Return [X, Y] of the center of cell containing provided text 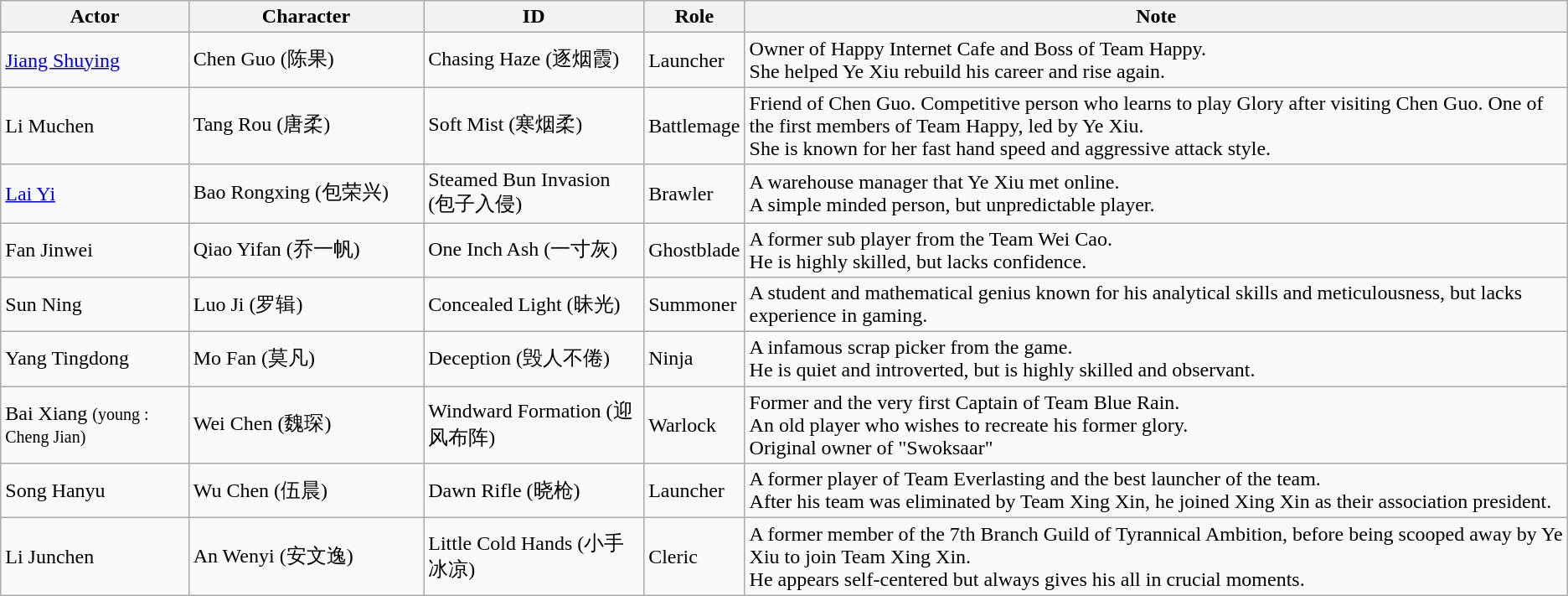
Yang Tingdong [95, 359]
Brawler [694, 194]
A former sub player from the Team Wei Cao. He is highly skilled, but lacks confidence. [1156, 250]
Li Muchen [95, 126]
Sun Ning [95, 305]
Fan Jinwei [95, 250]
A student and mathematical genius known for his analytical skills and meticulousness, but lacks experience in gaming. [1156, 305]
An Wenyi (安文逸) [307, 557]
Warlock [694, 425]
Character [307, 17]
ID [534, 17]
Wu Chen (伍晨) [307, 491]
Lai Yi [95, 194]
Deception (毁人不倦) [534, 359]
Li Junchen [95, 557]
One Inch Ash (一寸灰) [534, 250]
A infamous scrap picker from the game. He is quiet and introverted, but is highly skilled and observant. [1156, 359]
Former and the very first Captain of Team Blue Rain.An old player who wishes to recreate his former glory.Original owner of "Swoksaar" [1156, 425]
Summoner [694, 305]
Concealed Light (昧光) [534, 305]
Windward Formation (迎风布阵) [534, 425]
Owner of Happy Internet Cafe and Boss of Team Happy. She helped Ye Xiu rebuild his career and rise again. [1156, 60]
Chen Guo (陈果) [307, 60]
Cleric [694, 557]
Mo Fan (莫凡) [307, 359]
Ninja [694, 359]
Battlemage [694, 126]
A warehouse manager that Ye Xiu met online. A simple minded person, but unpredictable player. [1156, 194]
Soft Mist (寒烟柔) [534, 126]
Qiao Yifan (乔一帆) [307, 250]
Actor [95, 17]
Ghostblade [694, 250]
Luo Ji (罗辑) [307, 305]
Chasing Haze (逐烟霞) [534, 60]
Role [694, 17]
Bao Rongxing (包荣兴) [307, 194]
Note [1156, 17]
Jiang Shuying [95, 60]
Dawn Rifle (晓枪) [534, 491]
Bai Xiang (young : Cheng Jian) [95, 425]
Steamed Bun Invasion (包子入侵) [534, 194]
Song Hanyu [95, 491]
Tang Rou (唐柔) [307, 126]
Little Cold Hands (小手冰凉) [534, 557]
Wei Chen (魏琛) [307, 425]
